Locate the cell with the specified text and output its [x, y] center coordinate. 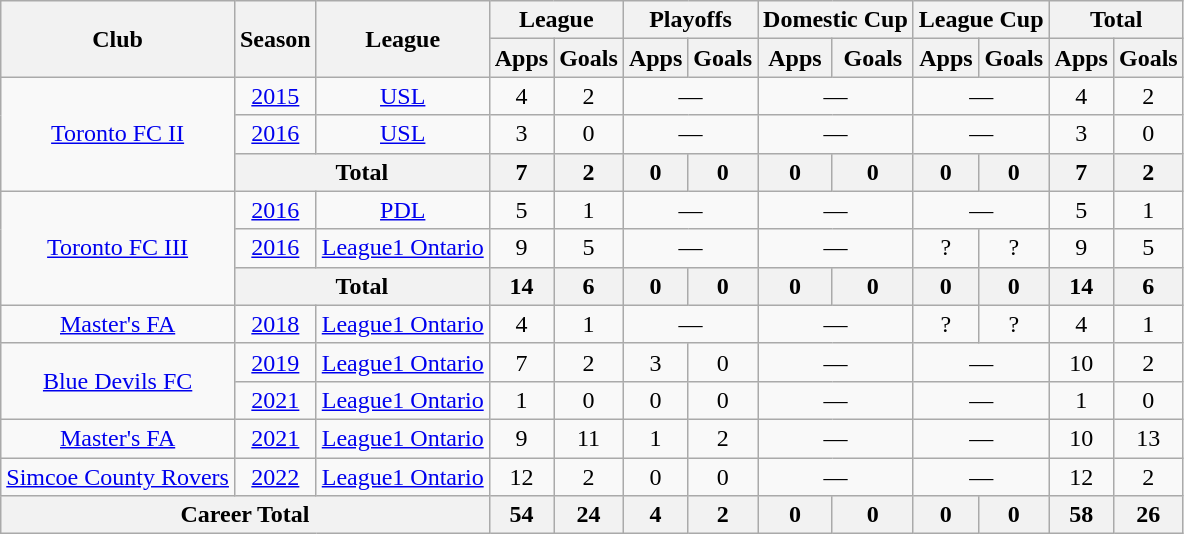
Toronto FC II [118, 134]
League Cup [981, 20]
Playoffs [690, 20]
11 [589, 438]
2018 [275, 324]
58 [1081, 515]
Season [275, 39]
Simcoe County Rovers [118, 477]
Toronto FC III [118, 248]
13 [1148, 438]
2015 [275, 96]
Blue Devils FC [118, 381]
2022 [275, 477]
Club [118, 39]
54 [521, 515]
PDL [402, 210]
2019 [275, 362]
Career Total [245, 515]
26 [1148, 515]
Domestic Cup [836, 20]
24 [589, 515]
